Return (x, y) of the center of cell containing provided text 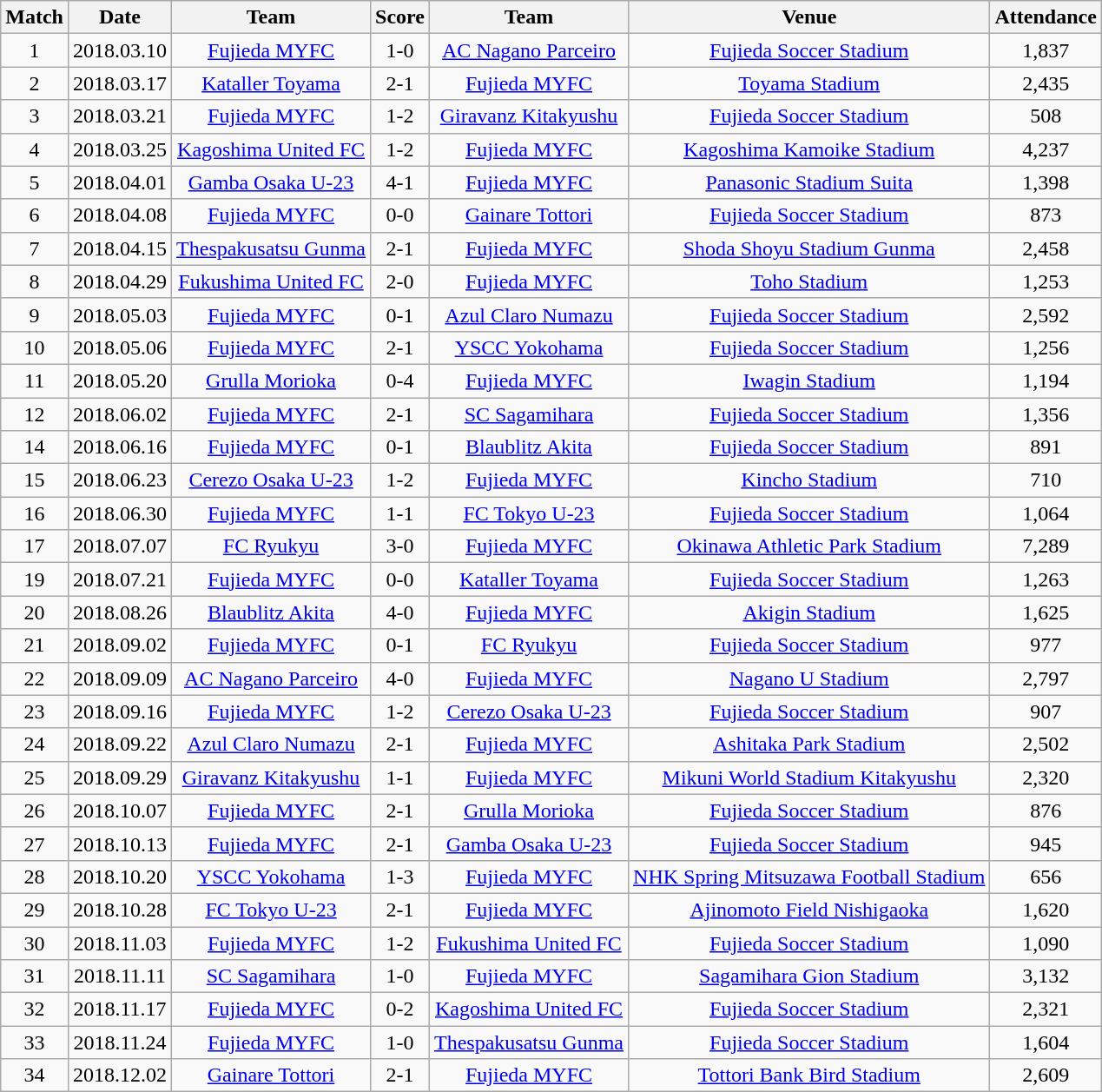
31 (35, 976)
1,398 (1046, 182)
Panasonic Stadium Suita (809, 182)
0-4 (400, 381)
2018.05.20 (120, 381)
2,320 (1046, 778)
2018.05.06 (120, 347)
Toyama Stadium (809, 83)
656 (1046, 877)
12 (35, 414)
27 (35, 844)
9 (35, 314)
2,321 (1046, 1009)
Ashitaka Park Stadium (809, 745)
2018.12.02 (120, 1075)
22 (35, 678)
2018.11.17 (120, 1009)
7,289 (1046, 546)
4,237 (1046, 149)
1 (35, 50)
2018.10.13 (120, 844)
2018.10.28 (120, 910)
Sagamihara Gion Stadium (809, 976)
Score (400, 17)
6 (35, 215)
Nagano U Stadium (809, 678)
2018.03.25 (120, 149)
2018.06.16 (120, 447)
2018.04.01 (120, 182)
2 (35, 83)
2018.09.02 (120, 645)
1,263 (1046, 579)
2018.09.16 (120, 711)
3 (35, 116)
34 (35, 1075)
2018.08.26 (120, 612)
876 (1046, 811)
1,064 (1046, 513)
30 (35, 943)
2018.04.08 (120, 215)
Shoda Shoyu Stadium Gunma (809, 248)
17 (35, 546)
1,253 (1046, 281)
32 (35, 1009)
2018.09.22 (120, 745)
28 (35, 877)
0-2 (400, 1009)
977 (1046, 645)
Akigin Stadium (809, 612)
NHK Spring Mitsuzawa Football Stadium (809, 877)
Date (120, 17)
2,435 (1046, 83)
Attendance (1046, 17)
Okinawa Athletic Park Stadium (809, 546)
11 (35, 381)
29 (35, 910)
2,502 (1046, 745)
8 (35, 281)
Venue (809, 17)
33 (35, 1042)
907 (1046, 711)
2018.06.02 (120, 414)
4 (35, 149)
16 (35, 513)
Mikuni World Stadium Kitakyushu (809, 778)
2018.03.17 (120, 83)
2018.04.15 (120, 248)
15 (35, 480)
2018.04.29 (120, 281)
2018.06.23 (120, 480)
2,458 (1046, 248)
2018.03.10 (120, 50)
2018.09.29 (120, 778)
Kincho Stadium (809, 480)
2018.11.24 (120, 1042)
Ajinomoto Field Nishigaoka (809, 910)
945 (1046, 844)
20 (35, 612)
25 (35, 778)
2,797 (1046, 678)
26 (35, 811)
7 (35, 248)
5 (35, 182)
2018.05.03 (120, 314)
2,592 (1046, 314)
1,620 (1046, 910)
1,625 (1046, 612)
2018.10.07 (120, 811)
1,090 (1046, 943)
891 (1046, 447)
873 (1046, 215)
2018.03.21 (120, 116)
3,132 (1046, 976)
10 (35, 347)
Tottori Bank Bird Stadium (809, 1075)
14 (35, 447)
4-1 (400, 182)
2018.07.21 (120, 579)
2018.07.07 (120, 546)
2018.11.03 (120, 943)
3-0 (400, 546)
2018.11.11 (120, 976)
2,609 (1046, 1075)
1,356 (1046, 414)
2-0 (400, 281)
Kagoshima Kamoike Stadium (809, 149)
23 (35, 711)
24 (35, 745)
Iwagin Stadium (809, 381)
710 (1046, 480)
1,604 (1046, 1042)
Match (35, 17)
2018.10.20 (120, 877)
508 (1046, 116)
2018.09.09 (120, 678)
1,837 (1046, 50)
Toho Stadium (809, 281)
19 (35, 579)
1-3 (400, 877)
21 (35, 645)
1,256 (1046, 347)
1,194 (1046, 381)
2018.06.30 (120, 513)
